Locate the cell with the specified text and output its (x, y) center coordinate. 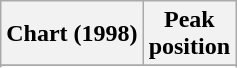
Chart (1998) (72, 34)
Peak position (189, 34)
